Provide the [X, Y] coordinate of the cell's center where the given text is located.  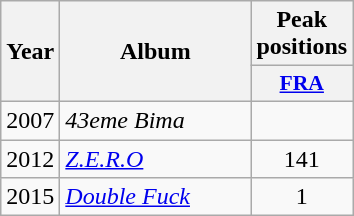
43eme Bima [156, 120]
Year [30, 52]
Z.E.R.O [156, 159]
FRA [302, 84]
1 [302, 197]
2015 [30, 197]
2012 [30, 159]
141 [302, 159]
Double Fuck [156, 197]
Album [156, 52]
Peak positions [302, 34]
2007 [30, 120]
